Detect which cell encompasses the target text, then output its [X, Y] center coordinate. 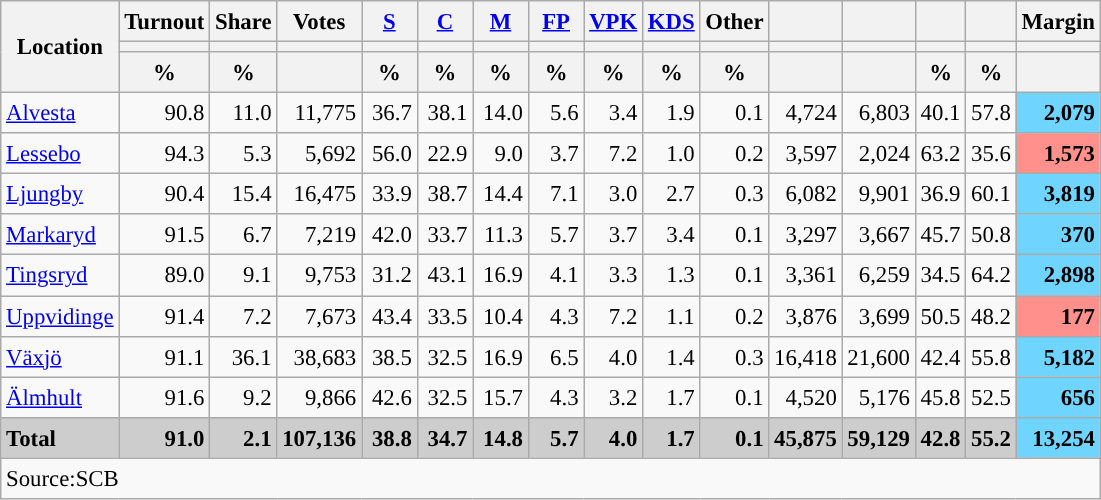
Source:SCB [550, 478]
57.8 [991, 114]
45.7 [940, 234]
33.9 [390, 194]
33.5 [445, 316]
90.4 [164, 194]
1.3 [672, 276]
11,775 [320, 114]
Total [60, 438]
2.7 [672, 194]
M [501, 22]
7,673 [320, 316]
Location [60, 47]
2,898 [1058, 276]
36.9 [940, 194]
48.2 [991, 316]
177 [1058, 316]
36.7 [390, 114]
1,573 [1058, 154]
3,819 [1058, 194]
6,259 [878, 276]
Ljungby [60, 194]
43.4 [390, 316]
90.8 [164, 114]
38,683 [320, 356]
91.5 [164, 234]
5.3 [244, 154]
45.8 [940, 398]
4,520 [806, 398]
6.7 [244, 234]
35.6 [991, 154]
1.0 [672, 154]
Tingsryd [60, 276]
91.0 [164, 438]
Turnout [164, 22]
3,597 [806, 154]
4.1 [556, 276]
59,129 [878, 438]
3,297 [806, 234]
94.3 [164, 154]
38.8 [390, 438]
11.0 [244, 114]
31.2 [390, 276]
107,136 [320, 438]
6,803 [878, 114]
3,699 [878, 316]
9,753 [320, 276]
42.6 [390, 398]
42.4 [940, 356]
C [445, 22]
10.4 [501, 316]
1.9 [672, 114]
14.4 [501, 194]
42.8 [940, 438]
50.8 [991, 234]
1.1 [672, 316]
36.1 [244, 356]
VPK [614, 22]
Lessebo [60, 154]
56.0 [390, 154]
9,866 [320, 398]
38.1 [445, 114]
14.8 [501, 438]
55.2 [991, 438]
3.3 [614, 276]
16,418 [806, 356]
55.8 [991, 356]
Margin [1058, 22]
52.5 [991, 398]
370 [1058, 234]
15.7 [501, 398]
FP [556, 22]
45,875 [806, 438]
13,254 [1058, 438]
7,219 [320, 234]
3,361 [806, 276]
Markaryd [60, 234]
43.1 [445, 276]
91.1 [164, 356]
34.7 [445, 438]
1.4 [672, 356]
14.0 [501, 114]
38.5 [390, 356]
Share [244, 22]
656 [1058, 398]
Uppvidinge [60, 316]
3,876 [806, 316]
91.4 [164, 316]
89.0 [164, 276]
16,475 [320, 194]
7.1 [556, 194]
33.7 [445, 234]
4,724 [806, 114]
9,901 [878, 194]
2,024 [878, 154]
9.0 [501, 154]
21,600 [878, 356]
Votes [320, 22]
3.2 [614, 398]
9.1 [244, 276]
3.0 [614, 194]
5,176 [878, 398]
6.5 [556, 356]
11.3 [501, 234]
50.5 [940, 316]
38.7 [445, 194]
63.2 [940, 154]
6,082 [806, 194]
KDS [672, 22]
15.4 [244, 194]
Växjö [60, 356]
40.1 [940, 114]
Other [734, 22]
22.9 [445, 154]
S [390, 22]
Älmhult [60, 398]
2.1 [244, 438]
Alvesta [60, 114]
5,692 [320, 154]
42.0 [390, 234]
91.6 [164, 398]
3,667 [878, 234]
9.2 [244, 398]
5.6 [556, 114]
60.1 [991, 194]
64.2 [991, 276]
5,182 [1058, 356]
2,079 [1058, 114]
34.5 [940, 276]
